Provide the [x, y] coordinate of the cell's center where the given text is located.  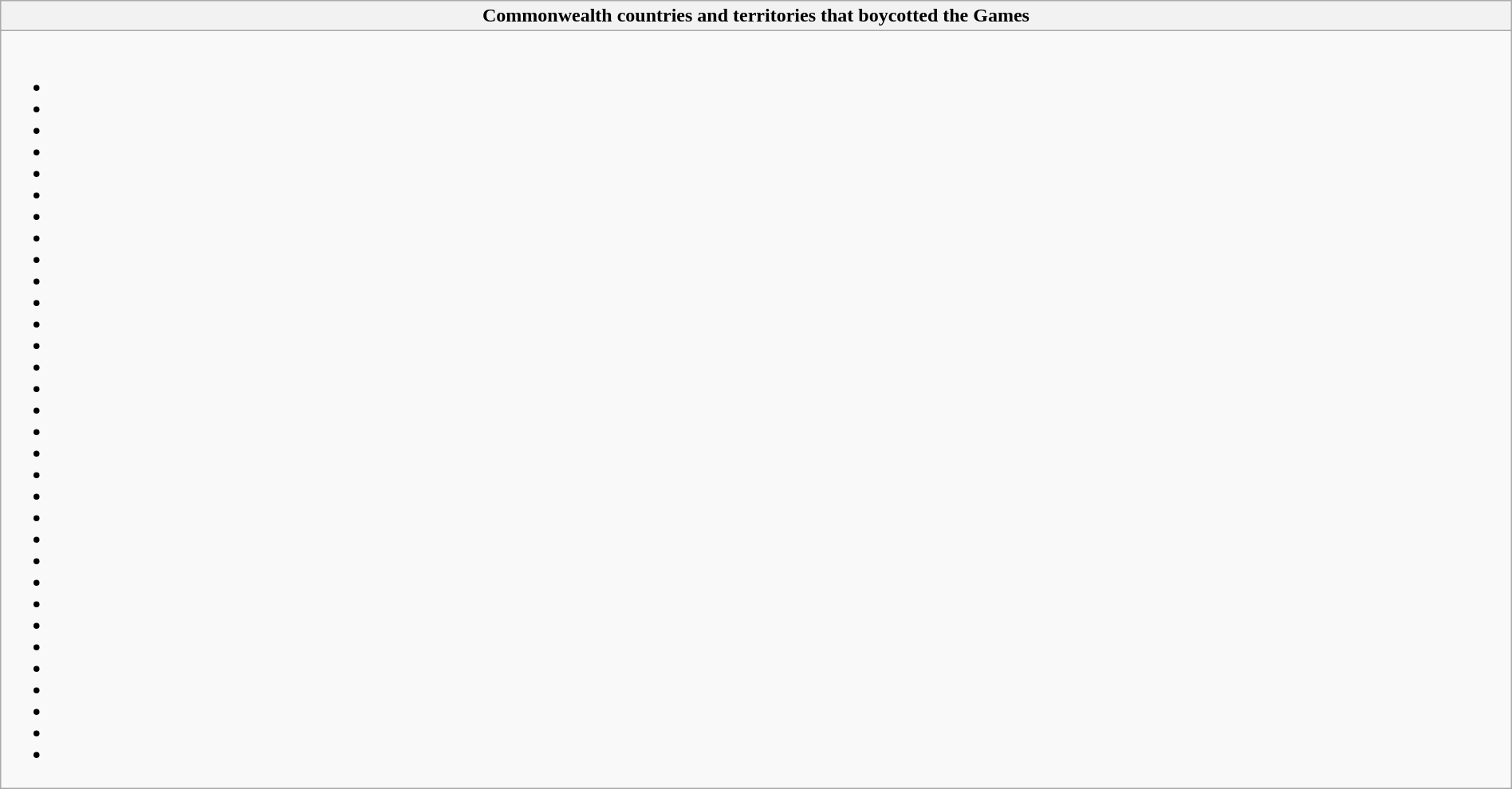
Commonwealth countries and territories that boycotted the Games [756, 16]
